Output the (X, Y) coordinate of the center of the cell containing the given text.  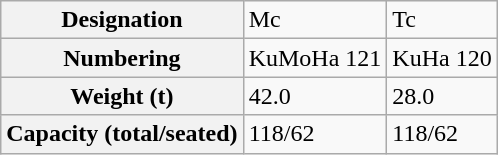
28.0 (442, 96)
Weight (t) (122, 96)
Capacity (total/seated) (122, 134)
Mc (315, 20)
Designation (122, 20)
KuMoHa 121 (315, 58)
Tc (442, 20)
42.0 (315, 96)
Numbering (122, 58)
KuHa 120 (442, 58)
